Capture the cell that displays the provided text and extract its (x, y) central coordinate. 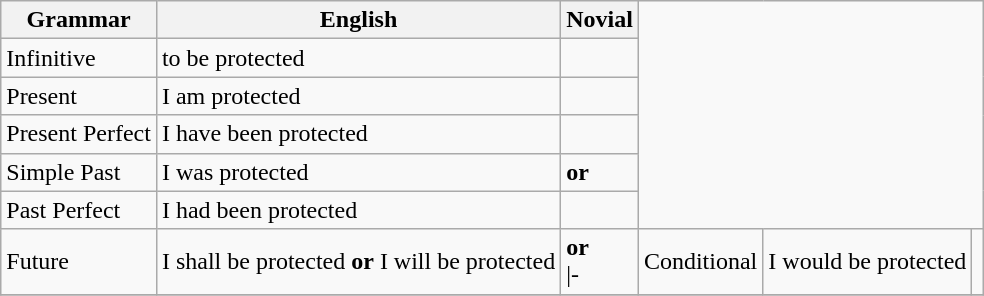
English (358, 20)
I am protected (358, 96)
Novial (600, 20)
I was protected (358, 172)
Present (79, 96)
Past Perfect (79, 210)
Simple Past (79, 172)
I had been protected (358, 210)
I would be protected (868, 262)
I have been protected (358, 134)
Grammar (79, 20)
Infinitive (79, 58)
or |- (600, 262)
Future (79, 262)
Conditional (700, 262)
I shall be protected or I will be protected (358, 262)
to be protected (358, 58)
Present Perfect (79, 134)
or (600, 172)
